Return [X, Y] of the center of cell containing provided text 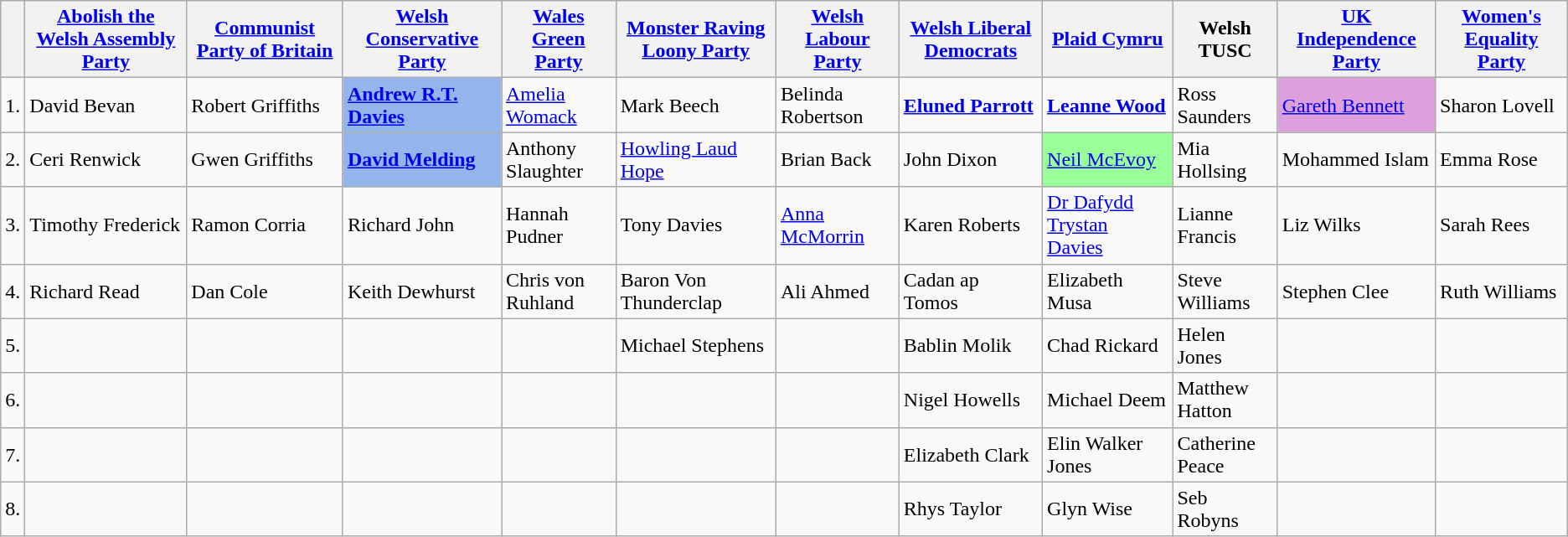
Communist Party of Britain [265, 39]
Gwen Griffiths [265, 159]
Chad Rickard [1107, 345]
Glyn Wise [1107, 509]
1. [13, 106]
Karen Roberts [970, 225]
Keith Dewhurst [422, 292]
Seb Robyns [1225, 509]
Timothy Frederick [106, 225]
Michael Stephens [695, 345]
Elin Walker Jones [1107, 454]
Abolish the Welsh Assembly Party [106, 39]
Chris von Ruhland [558, 292]
Baron Von Thunderclap [695, 292]
UK Independence Party [1356, 39]
Liz Wilks [1356, 225]
Welsh Labour Party [838, 39]
Belinda Robertson [838, 106]
David Bevan [106, 106]
Dan Cole [265, 292]
Anthony Slaughter [558, 159]
Helen Jones [1225, 345]
Neil McEvoy [1107, 159]
7. [13, 454]
Plaid Cymru [1107, 39]
8. [13, 509]
Tony Davies [695, 225]
Dr Dafydd Trystan Davies [1107, 225]
Matthew Hatton [1225, 400]
6. [13, 400]
John Dixon [970, 159]
Robert Griffiths [265, 106]
Eluned Parrott [970, 106]
Lianne Francis [1225, 225]
Sharon Lovell [1502, 106]
4. [13, 292]
Michael Deem [1107, 400]
Amelia Womack [558, 106]
Welsh Conservative Party [422, 39]
Ruth Williams [1502, 292]
Ali Ahmed [838, 292]
Stephen Clee [1356, 292]
Brian Back [838, 159]
Emma Rose [1502, 159]
Wales Green Party [558, 39]
Women's Equality Party [1502, 39]
Hannah Pudner [558, 225]
Richard John [422, 225]
Leanne Wood [1107, 106]
Cadan ap Tomos [970, 292]
Catherine Peace [1225, 454]
Gareth Bennett [1356, 106]
David Melding [422, 159]
Howling Laud Hope [695, 159]
Rhys Taylor [970, 509]
Bablin Molik [970, 345]
Monster Raving Loony Party [695, 39]
Mia Hollsing [1225, 159]
Richard Read [106, 292]
Mohammed Islam [1356, 159]
Welsh TUSC [1225, 39]
3. [13, 225]
Elizabeth Musa [1107, 292]
Steve Williams [1225, 292]
5. [13, 345]
Sarah Rees [1502, 225]
Ramon Corria [265, 225]
Elizabeth Clark [970, 454]
Mark Beech [695, 106]
Nigel Howells [970, 400]
Ross Saunders [1225, 106]
Anna McMorrin [838, 225]
2. [13, 159]
Andrew R.T. Davies [422, 106]
Ceri Renwick [106, 159]
Welsh Liberal Democrats [970, 39]
